Capture the cell that displays the provided text and extract its (X, Y) central coordinate. 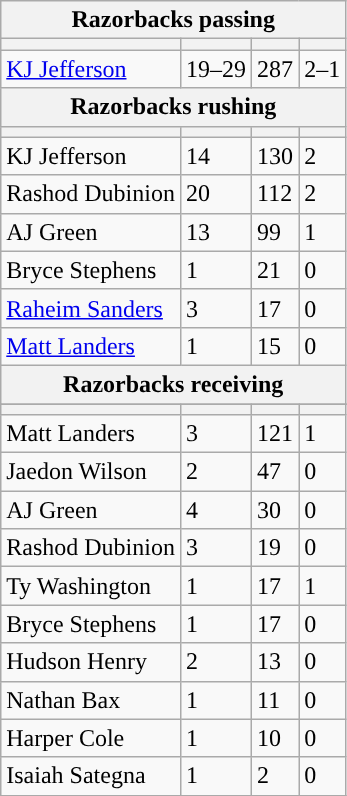
19 (276, 548)
21 (276, 270)
2–1 (322, 69)
47 (276, 472)
30 (276, 510)
15 (276, 346)
Harper Cole (91, 738)
14 (216, 156)
Raheim Sanders (91, 308)
287 (276, 69)
19–29 (216, 69)
Razorbacks receiving (174, 384)
112 (276, 194)
Nathan Bax (91, 700)
Hudson Henry (91, 662)
121 (276, 434)
Razorbacks passing (174, 20)
20 (216, 194)
Ty Washington (91, 586)
10 (276, 738)
Razorbacks rushing (174, 107)
Jaedon Wilson (91, 472)
130 (276, 156)
11 (276, 700)
Isaiah Sategna (91, 776)
99 (276, 232)
4 (216, 510)
